Pinpoint the cell where the given text exists, returning its (x, y) midpoint coordinate. 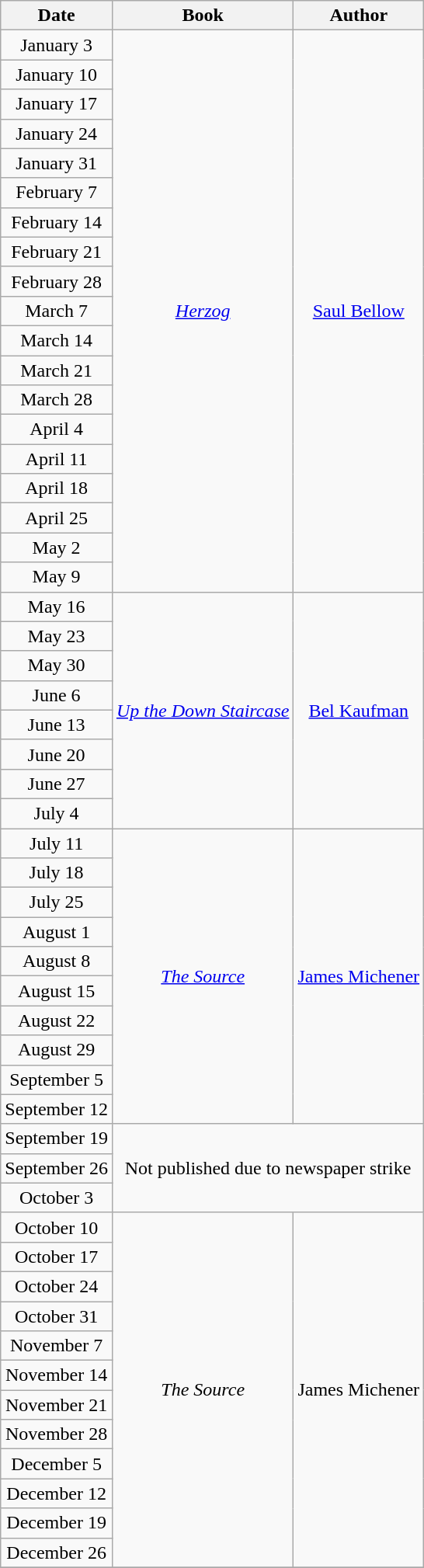
Bel Kaufman (359, 710)
October 31 (57, 1316)
Book (202, 16)
April 4 (57, 429)
July 25 (57, 902)
September 26 (57, 1168)
August 8 (57, 961)
January 17 (57, 104)
December 5 (57, 1464)
February 7 (57, 193)
May 23 (57, 636)
March 28 (57, 400)
September 19 (57, 1139)
April 11 (57, 459)
April 25 (57, 518)
December 26 (57, 1552)
March 21 (57, 370)
August 29 (57, 1050)
Not published due to newspaper strike (267, 1168)
November 7 (57, 1346)
June 20 (57, 754)
November 14 (57, 1375)
January 24 (57, 134)
April 18 (57, 488)
August 22 (57, 1020)
Saul Bellow (359, 311)
Up the Down Staircase (202, 710)
February 14 (57, 222)
May 30 (57, 666)
January 3 (57, 45)
July 18 (57, 873)
July 11 (57, 843)
September 12 (57, 1109)
November 21 (57, 1405)
July 4 (57, 813)
May 2 (57, 548)
May 9 (57, 577)
June 13 (57, 725)
June 6 (57, 695)
January 31 (57, 163)
October 24 (57, 1286)
Date (57, 16)
August 1 (57, 932)
October 10 (57, 1227)
December 12 (57, 1493)
May 16 (57, 607)
October 3 (57, 1198)
October 17 (57, 1257)
March 7 (57, 311)
February 21 (57, 252)
June 27 (57, 784)
Herzog (202, 311)
August 15 (57, 991)
January 10 (57, 75)
December 19 (57, 1523)
November 28 (57, 1434)
February 28 (57, 281)
March 14 (57, 340)
Author (359, 16)
September 5 (57, 1080)
